Detect which cell encompasses the target text, then output its [x, y] center coordinate. 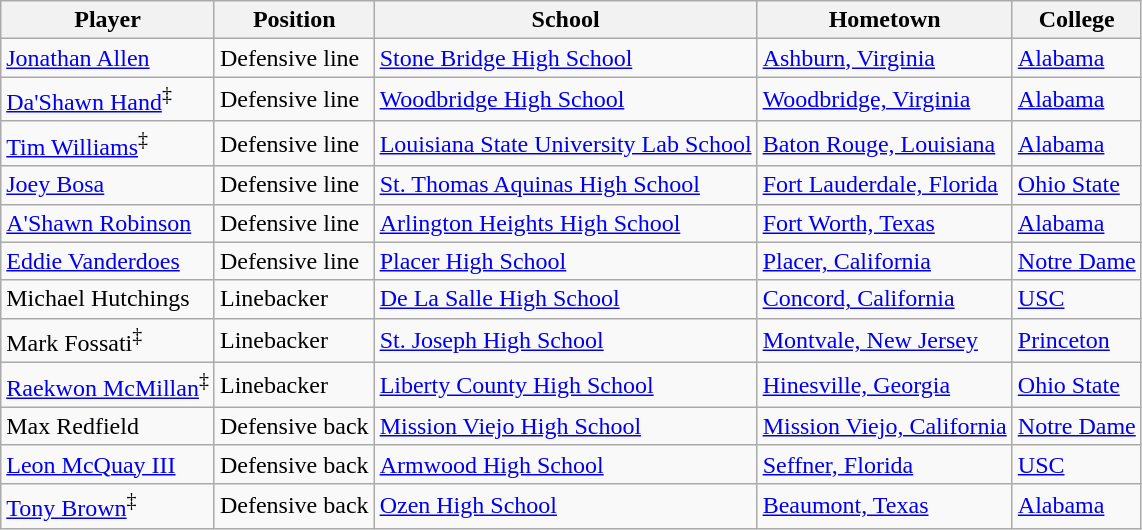
Placer High School [566, 261]
Mission Viejo, California [884, 426]
Max Redfield [108, 426]
Fort Lauderdale, Florida [884, 185]
Leon McQuay III [108, 464]
Concord, California [884, 299]
Player [108, 20]
St. Thomas Aquinas High School [566, 185]
Princeton [1076, 340]
Seffner, Florida [884, 464]
Stone Bridge High School [566, 58]
A'Shawn Robinson [108, 223]
Mission Viejo High School [566, 426]
Placer, California [884, 261]
Joey Bosa [108, 185]
Fort Worth, Texas [884, 223]
St. Joseph High School [566, 340]
Eddie Vanderdoes [108, 261]
Louisiana State University Lab School [566, 144]
Mark Fossati‡ [108, 340]
School [566, 20]
Hometown [884, 20]
Woodbridge High School [566, 100]
Hinesville, Georgia [884, 386]
Arlington Heights High School [566, 223]
Beaumont, Texas [884, 506]
Tony Brown‡ [108, 506]
Woodbridge, Virginia [884, 100]
Liberty County High School [566, 386]
College [1076, 20]
Ashburn, Virginia [884, 58]
Da'Shawn Hand‡ [108, 100]
Armwood High School [566, 464]
Montvale, New Jersey [884, 340]
Jonathan Allen [108, 58]
Ozen High School [566, 506]
Position [294, 20]
Baton Rouge, Louisiana [884, 144]
De La Salle High School [566, 299]
Raekwon McMillan‡ [108, 386]
Tim Williams‡ [108, 144]
Michael Hutchings [108, 299]
